Provide the (X, Y) coordinate of the cell's center where the given text is located.  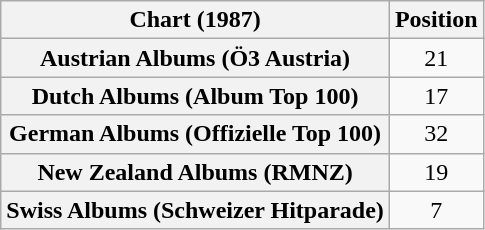
Position (436, 20)
19 (436, 172)
Austrian Albums (Ö3 Austria) (196, 58)
21 (436, 58)
Chart (1987) (196, 20)
Swiss Albums (Schweizer Hitparade) (196, 210)
New Zealand Albums (RMNZ) (196, 172)
32 (436, 134)
17 (436, 96)
7 (436, 210)
Dutch Albums (Album Top 100) (196, 96)
German Albums (Offizielle Top 100) (196, 134)
